For the text-containing cell, return its midpoint in (X, Y) coordinate format. 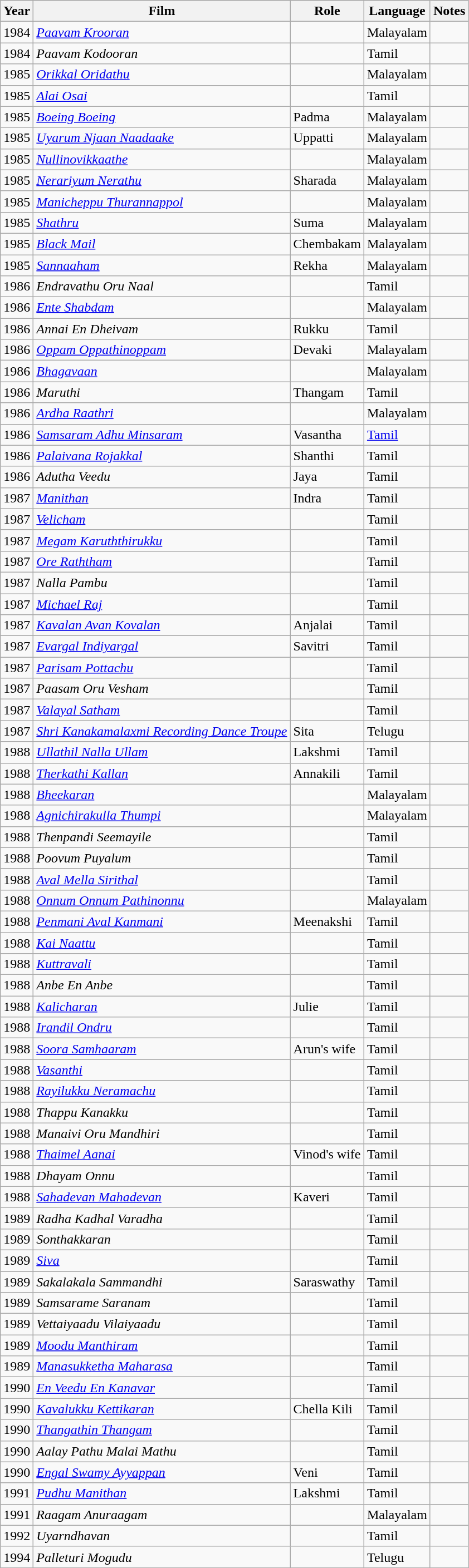
Agnichirakulla Thumpi (162, 816)
Nullinovikkaathe (162, 159)
Vinod's wife (327, 1155)
Anbe En Anbe (162, 985)
Poovum Puyalum (162, 858)
Paavam Kodooran (162, 53)
Thenpandi Seemayile (162, 837)
Endravathu Oru Naal (162, 287)
Black Mail (162, 244)
Manithan (162, 498)
Thangathin Thangam (162, 1430)
Anjalai (327, 625)
Manaivi Oru Mandhiri (162, 1133)
Alai Osai (162, 96)
Bhagavaan (162, 371)
Shanthi (327, 456)
Boeing Boeing (162, 117)
Ullathil Nalla Ullam (162, 752)
Megam Karuththirukku (162, 540)
Siva (162, 1260)
Velicham (162, 519)
Devaki (327, 350)
En Veedu En Kanavar (162, 1388)
Notes (449, 11)
Arun's wife (327, 1049)
Thappu Kanakku (162, 1112)
Sannaaham (162, 265)
Suma (327, 223)
Rukku (327, 329)
Onnum Onnum Pathinonnu (162, 900)
Kai Naattu (162, 943)
Paasam Oru Vesham (162, 689)
Film (162, 11)
Manasukketha Maharasa (162, 1367)
Kaveri (327, 1197)
Palaivana Rojakkal (162, 456)
Moodu Manthiram (162, 1345)
Penmani Aval Kanmani (162, 921)
Kavalukku Kettikaran (162, 1409)
Thangam (327, 392)
Indra (327, 498)
Evargal Indiyargal (162, 647)
Radha Kadhal Varadha (162, 1218)
Aval Mella Sirithal (162, 879)
Samsaram Adhu Minsaram (162, 435)
Language (397, 11)
Nalla Pambu (162, 583)
Uyarum Njaan Naadaake (162, 138)
1994 (17, 1557)
Kalicharan (162, 1007)
Valayal Satham (162, 710)
Sita (327, 731)
Oppam Oppathinoppam (162, 350)
Vettaiyaadu Vilaiyaadu (162, 1324)
Pudhu Manithan (162, 1493)
Uppatti (327, 138)
Engal Swamy Ayyappan (162, 1472)
Adutha Veedu (162, 477)
Parisam Pottachu (162, 668)
Savitri (327, 647)
Sahadevan Mahadevan (162, 1197)
Vasanthi (162, 1070)
Maruthi (162, 392)
Orikkal Oridathu (162, 75)
Saraswathy (327, 1281)
Sharada (327, 180)
Meenakshi (327, 921)
Veni (327, 1472)
Rekha (327, 265)
Vasantha (327, 435)
Chella Kili (327, 1409)
Uyarndhavan (162, 1536)
Aalay Pathu Malai Mathu (162, 1451)
Manicheppu Thurannappol (162, 201)
Kuttravali (162, 964)
Ardha Raathri (162, 413)
1992 (17, 1536)
Role (327, 11)
Soora Samhaaram (162, 1049)
Padma (327, 117)
Kavalan Avan Kovalan (162, 625)
Annai En Dheivam (162, 329)
Annakili (327, 773)
Samsarame Saranam (162, 1303)
Shathru (162, 223)
Ore Raththam (162, 561)
Sonthakkaran (162, 1239)
Raagam Anuraagam (162, 1515)
Jaya (327, 477)
Rayilukku Neramachu (162, 1091)
Irandil Ondru (162, 1028)
Chembakam (327, 244)
Thaimel Aanai (162, 1155)
Shri Kanakamalaxmi Recording Dance Troupe (162, 731)
Julie (327, 1007)
Michael Raj (162, 604)
Sakalakala Sammandhi (162, 1281)
Ente Shabdam (162, 308)
Nerariyum Nerathu (162, 180)
Year (17, 11)
Therkathi Kallan (162, 773)
Dhayam Onnu (162, 1176)
Paavam Krooran (162, 32)
Bheekaran (162, 795)
Palleturi Mogudu (162, 1557)
